Output the (x, y) coordinate of the center of the cell containing the given text.  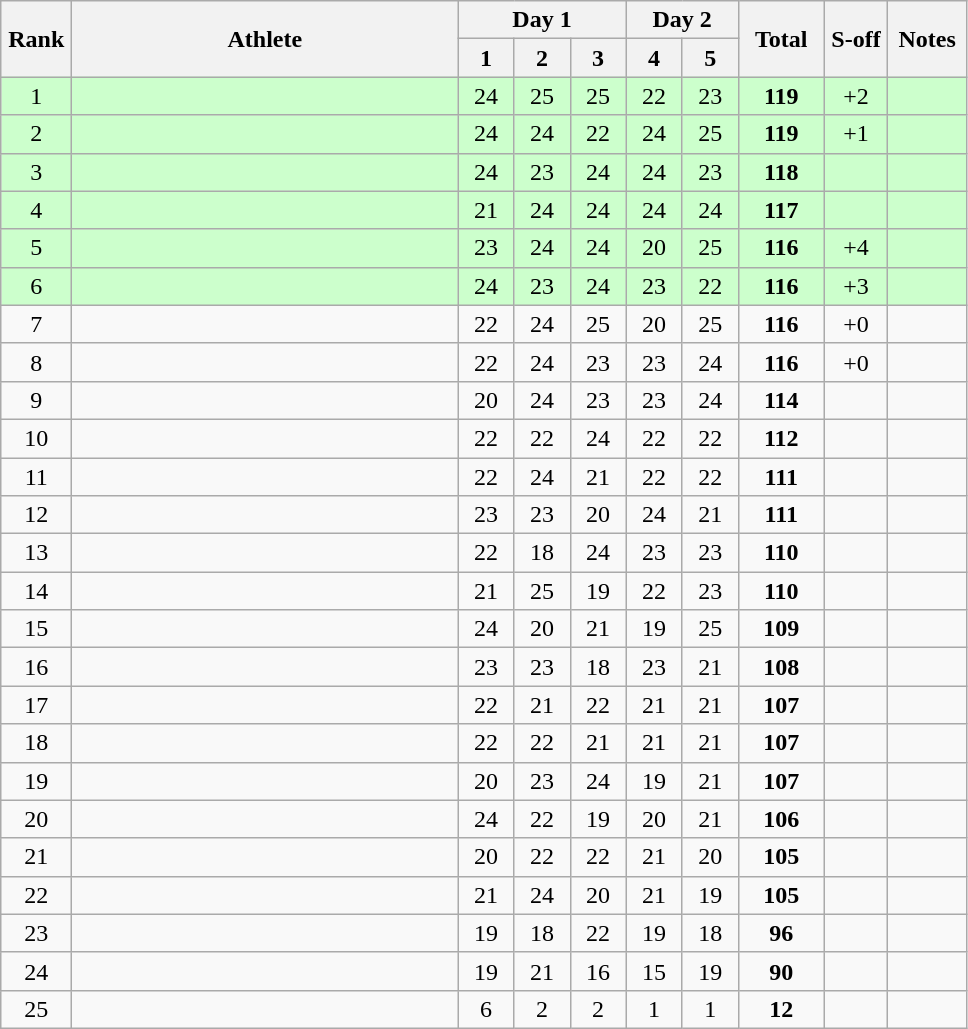
+2 (856, 96)
10 (36, 438)
7 (36, 324)
109 (781, 629)
118 (781, 172)
Athlete (265, 39)
Day 1 (542, 20)
96 (781, 933)
106 (781, 819)
117 (781, 210)
+3 (856, 286)
17 (36, 705)
14 (36, 591)
108 (781, 667)
Day 2 (682, 20)
Notes (928, 39)
112 (781, 438)
8 (36, 362)
+4 (856, 248)
11 (36, 477)
90 (781, 971)
+1 (856, 134)
13 (36, 553)
114 (781, 400)
Total (781, 39)
S-off (856, 39)
Rank (36, 39)
9 (36, 400)
